Identify which cell holds the provided text, then report its [x, y] central coordinate. 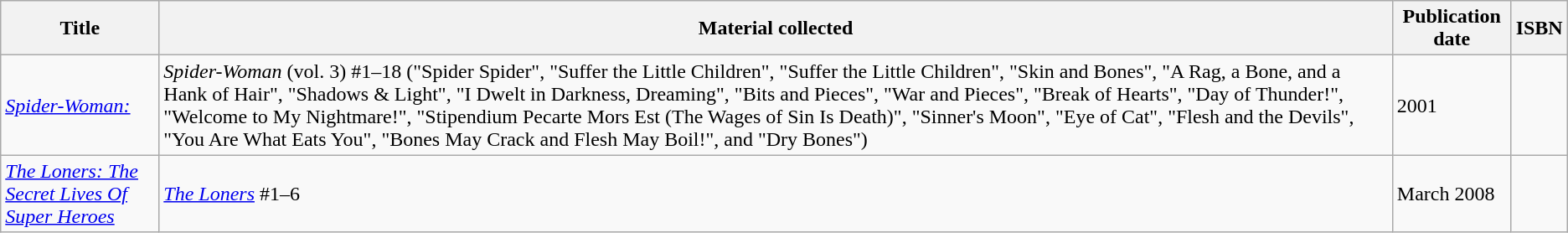
The Loners #1–6 [776, 194]
ISBN [1540, 28]
Material collected [776, 28]
Publication date [1452, 28]
Title [80, 28]
Spider-Woman: [80, 106]
March 2008 [1452, 194]
The Loners: The Secret Lives Of Super Heroes [80, 194]
2001 [1452, 106]
